Pinpoint the cell where the given text exists, returning its [x, y] midpoint coordinate. 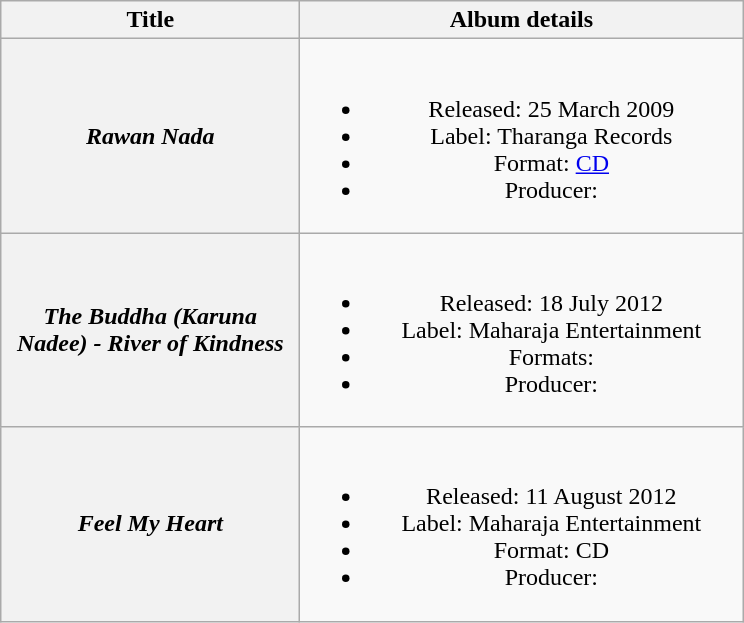
Released: 18 July 2012Label: Maharaja EntertainmentFormats:Producer: [522, 330]
Feel My Heart [150, 524]
The Buddha (Karuna Nadee) - River of Kindness [150, 330]
Album details [522, 20]
Released: 25 March 2009Label: Tharanga RecordsFormat: CDProducer: [522, 136]
Rawan Nada [150, 136]
Released: 11 August 2012Label: Maharaja EntertainmentFormat: CDProducer: [522, 524]
Title [150, 20]
